Detect which cell encompasses the target text, then output its [X, Y] center coordinate. 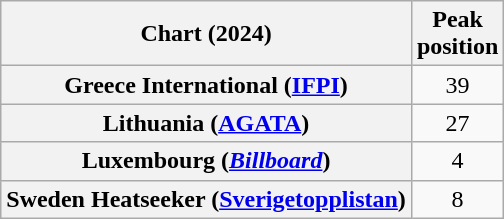
Greece International (IFPI) [206, 85]
Luxembourg (Billboard) [206, 161]
Lithuania (AGATA) [206, 123]
4 [457, 161]
27 [457, 123]
Sweden Heatseeker (Sverigetopplistan) [206, 199]
Peakposition [457, 34]
8 [457, 199]
39 [457, 85]
Chart (2024) [206, 34]
